Search for the cell housing the specified text and yield its (x, y) center coordinate. 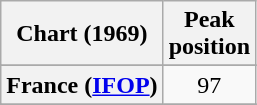
France (IFOP) (82, 85)
97 (209, 85)
Peakposition (209, 34)
Chart (1969) (82, 34)
